Detect which cell encompasses the target text, then output its [x, y] center coordinate. 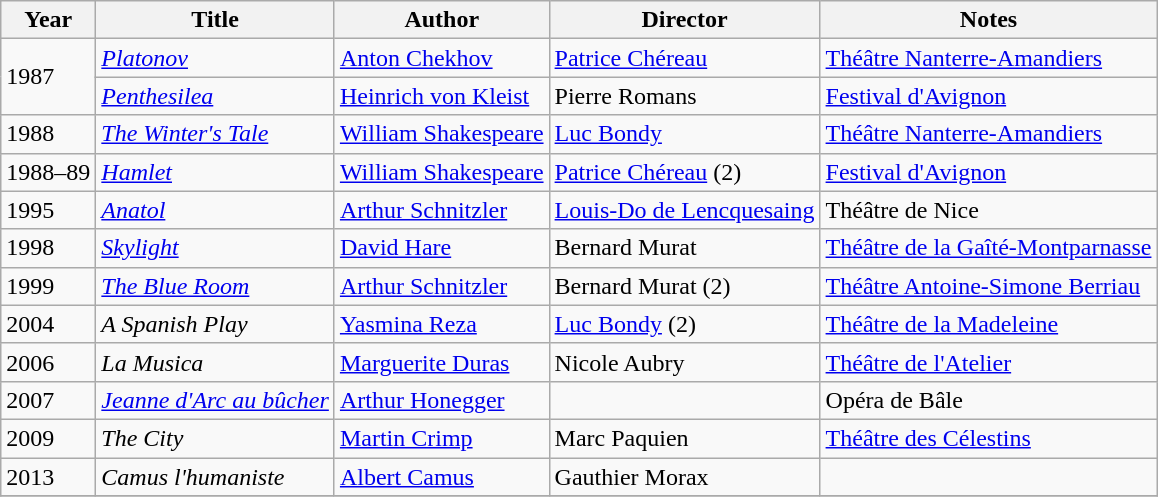
The Winter's Tale [216, 134]
Anatol [216, 210]
Théâtre Antoine-Simone Berriau [988, 286]
The City [216, 438]
2006 [48, 362]
Patrice Chéreau [684, 58]
David Hare [442, 248]
Marc Paquien [684, 438]
Bernard Murat [684, 248]
Théâtre de la Madeleine [988, 324]
Théâtre de l'Atelier [988, 362]
The Blue Room [216, 286]
A Spanish Play [216, 324]
1999 [48, 286]
Marguerite Duras [442, 362]
1988 [48, 134]
Penthesilea [216, 96]
Jeanne d'Arc au bûcher [216, 400]
Théâtre de Nice [988, 210]
Théâtre des Célestins [988, 438]
Title [216, 20]
La Musica [216, 362]
1987 [48, 77]
Yasmina Reza [442, 324]
2009 [48, 438]
Notes [988, 20]
Albert Camus [442, 477]
Author [442, 20]
Louis-Do de Lencquesaing [684, 210]
Théâtre de la Gaîté-Montparnasse [988, 248]
Year [48, 20]
Patrice Chéreau (2) [684, 172]
Arthur Honegger [442, 400]
Skylight [216, 248]
Director [684, 20]
Platonov [216, 58]
Anton Chekhov [442, 58]
Camus l'humaniste [216, 477]
2013 [48, 477]
Luc Bondy [684, 134]
Gauthier Morax [684, 477]
1995 [48, 210]
Nicole Aubry [684, 362]
Hamlet [216, 172]
2004 [48, 324]
1988–89 [48, 172]
Pierre Romans [684, 96]
Martin Crimp [442, 438]
2007 [48, 400]
Opéra de Bâle [988, 400]
Heinrich von Kleist [442, 96]
Luc Bondy (2) [684, 324]
Bernard Murat (2) [684, 286]
1998 [48, 248]
